Provide the [X, Y] coordinate of the cell's center where the given text is located.  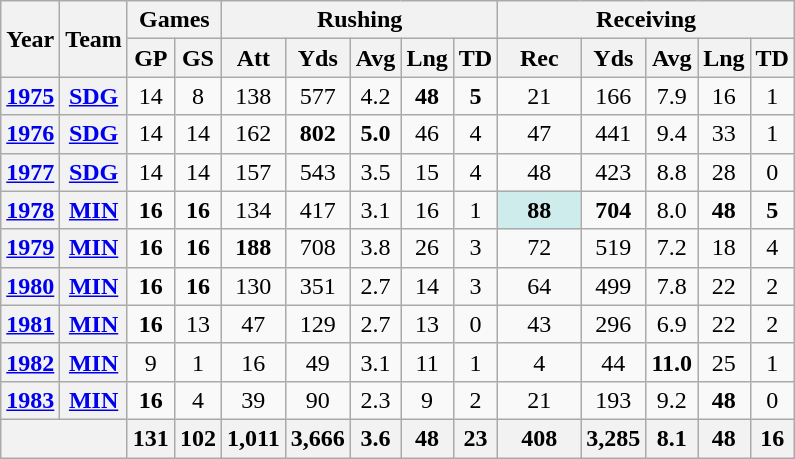
1980 [30, 286]
8.8 [672, 172]
138 [253, 96]
26 [427, 248]
7.8 [672, 286]
43 [540, 324]
Rec [540, 58]
9.4 [672, 134]
GP [150, 58]
8 [198, 96]
33 [724, 134]
7.9 [672, 96]
3.8 [376, 248]
166 [614, 96]
3,285 [614, 438]
3.5 [376, 172]
46 [427, 134]
704 [614, 210]
131 [150, 438]
Rushing [359, 20]
3,666 [318, 438]
351 [318, 286]
1975 [30, 96]
1976 [30, 134]
8.0 [672, 210]
157 [253, 172]
543 [318, 172]
39 [253, 400]
72 [540, 248]
28 [724, 172]
44 [614, 362]
162 [253, 134]
7.2 [672, 248]
423 [614, 172]
1979 [30, 248]
88 [540, 210]
441 [614, 134]
499 [614, 286]
1982 [30, 362]
9.2 [672, 400]
90 [318, 400]
25 [724, 362]
3.6 [376, 438]
2.3 [376, 400]
296 [614, 324]
130 [253, 286]
Att [253, 58]
188 [253, 248]
18 [724, 248]
6.9 [672, 324]
193 [614, 400]
Team [94, 39]
11.0 [672, 362]
1983 [30, 400]
417 [318, 210]
15 [427, 172]
129 [318, 324]
64 [540, 286]
4.2 [376, 96]
Receiving [646, 20]
102 [198, 438]
1978 [30, 210]
519 [614, 248]
Year [30, 39]
GS [198, 58]
134 [253, 210]
802 [318, 134]
1981 [30, 324]
1977 [30, 172]
Games [174, 20]
1,011 [253, 438]
11 [427, 362]
577 [318, 96]
708 [318, 248]
408 [540, 438]
8.1 [672, 438]
23 [475, 438]
5.0 [376, 134]
49 [318, 362]
